Provide the [X, Y] coordinate of the cell's center where the given text is located.  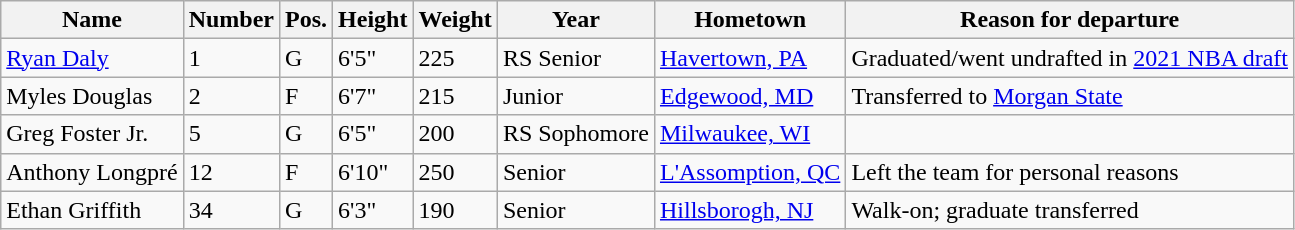
Pos. [306, 20]
Ethan Griffith [92, 210]
RS Sophomore [576, 134]
Milwaukee, WI [750, 134]
6'7" [373, 96]
5 [231, 134]
34 [231, 210]
12 [231, 172]
Walk-on; graduate transferred [1070, 210]
RS Senior [576, 58]
Hillsborogh, NJ [750, 210]
Hometown [750, 20]
6'3" [373, 210]
Weight [455, 20]
Height [373, 20]
250 [455, 172]
Edgewood, MD [750, 96]
Number [231, 20]
215 [455, 96]
Graduated/went undrafted in 2021 NBA draft [1070, 58]
Reason for departure [1070, 20]
Greg Foster Jr. [92, 134]
L'Assomption, QC [750, 172]
190 [455, 210]
Name [92, 20]
200 [455, 134]
2 [231, 96]
Year [576, 20]
Transferred to Morgan State [1070, 96]
Junior [576, 96]
Left the team for personal reasons [1070, 172]
6'10" [373, 172]
225 [455, 58]
Anthony Longpré [92, 172]
Ryan Daly [92, 58]
Havertown, PA [750, 58]
1 [231, 58]
Myles Douglas [92, 96]
